Return (X, Y) of the center of cell containing provided text 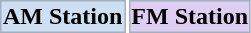
FM Station (190, 16)
AM Station (62, 16)
